Return the [x, y] coordinate for the center point of the cell that contains the specified text.  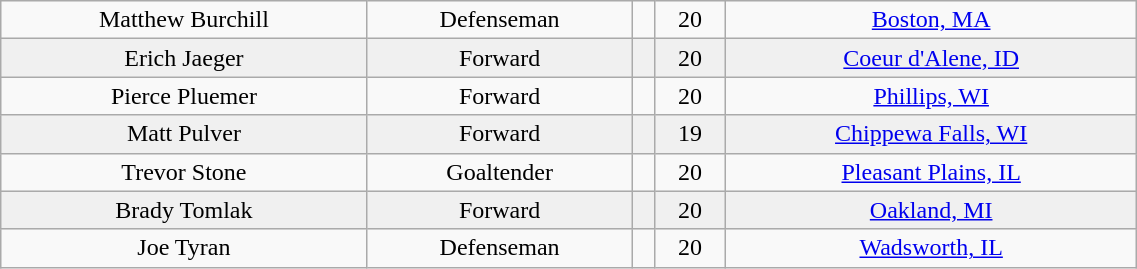
Erich Jaeger [184, 58]
Pleasant Plains, IL [930, 172]
19 [690, 134]
Chippewa Falls, WI [930, 134]
Oakland, MI [930, 210]
Trevor Stone [184, 172]
Matt Pulver [184, 134]
Boston, MA [930, 20]
Wadsworth, IL [930, 248]
Coeur d'Alene, ID [930, 58]
Brady Tomlak [184, 210]
Phillips, WI [930, 96]
Goaltender [500, 172]
Pierce Pluemer [184, 96]
Joe Tyran [184, 248]
Matthew Burchill [184, 20]
